Locate the cell with the specified text and output its [x, y] center coordinate. 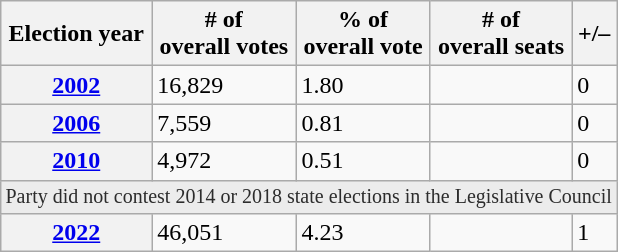
+/– [594, 34]
1.80 [363, 85]
# ofoverall seats [500, 34]
# ofoverall votes [224, 34]
4.23 [363, 232]
2010 [76, 161]
% ofoverall vote [363, 34]
2006 [76, 123]
7,559 [224, 123]
Election year [76, 34]
2022 [76, 232]
0.81 [363, 123]
2002 [76, 85]
4,972 [224, 161]
46,051 [224, 232]
Party did not contest 2014 or 2018 state elections in the Legislative Council [309, 196]
1 [594, 232]
0.51 [363, 161]
16,829 [224, 85]
